Locate the cell with the specified text and output its (X, Y) center coordinate. 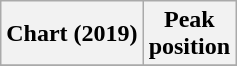
Chart (2019) (72, 34)
Peakposition (189, 34)
